Find where the given text appears and provide that cell's center as [x, y] coordinate. 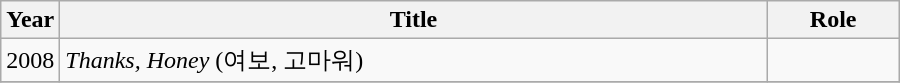
Year [30, 20]
Role [833, 20]
2008 [30, 60]
Title [414, 20]
Thanks, Honey (여보, 고마워) [414, 60]
